For the text-containing cell, return its midpoint in [x, y] coordinate format. 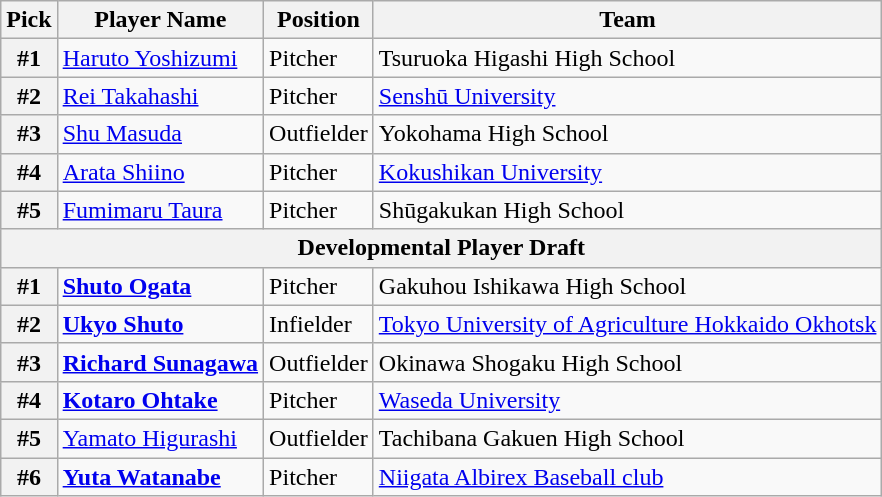
Kotaro Ohtake [160, 400]
Developmental Player Draft [442, 248]
Position [319, 20]
Yokohama High School [628, 134]
Yuta Watanabe [160, 477]
Tachibana Gakuen High School [628, 438]
Infielder [319, 324]
Yamato Higurashi [160, 438]
Richard Sunagawa [160, 362]
Ukyo Shuto [160, 324]
Niigata Albirex Baseball club [628, 477]
Arata Shiino [160, 172]
Waseda University [628, 400]
Shūgakukan High School [628, 210]
Rei Takahashi [160, 96]
Shu Masuda [160, 134]
Senshū University [628, 96]
#6 [29, 477]
Pick [29, 20]
Team [628, 20]
Kokushikan University [628, 172]
Haruto Yoshizumi [160, 58]
Tsuruoka Higashi High School [628, 58]
Okinawa Shogaku High School [628, 362]
Shuto Ogata [160, 286]
Player Name [160, 20]
Gakuhou Ishikawa High School [628, 286]
Tokyo University of Agriculture Hokkaido Okhotsk [628, 324]
Fumimaru Taura [160, 210]
